For the text-containing cell, return its midpoint in (X, Y) coordinate format. 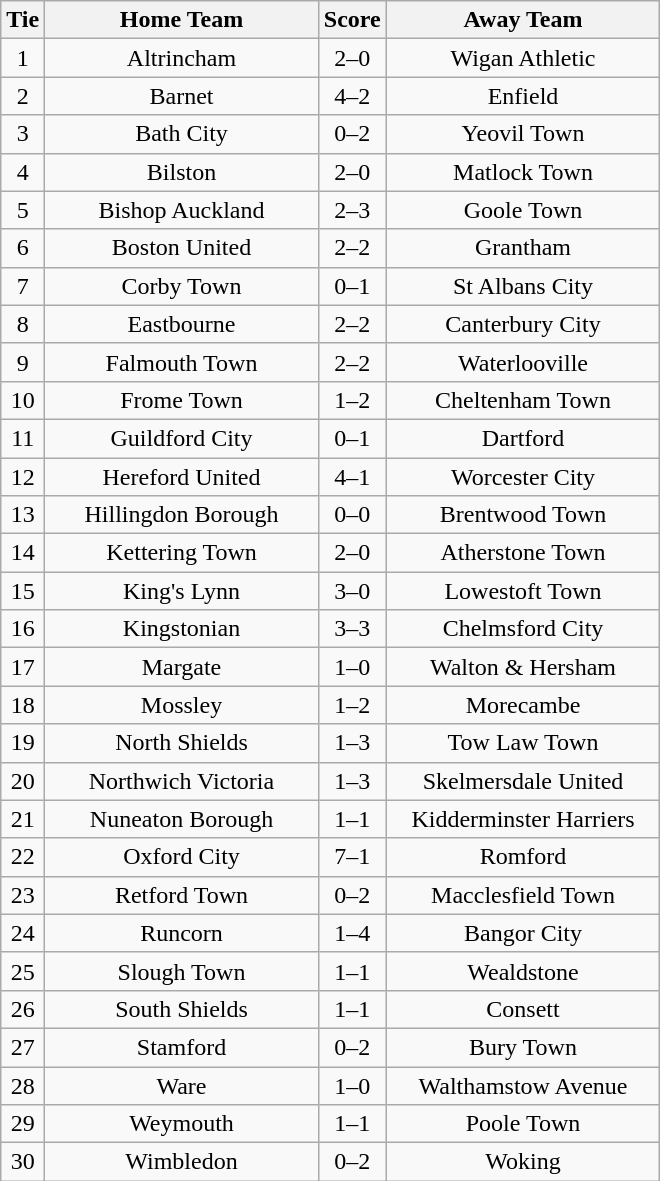
Yeovil Town (523, 134)
29 (23, 1124)
Kingstonian (182, 629)
15 (23, 591)
Morecambe (523, 705)
Poole Town (523, 1124)
10 (23, 400)
5 (23, 210)
Frome Town (182, 400)
Corby Town (182, 286)
9 (23, 362)
17 (23, 667)
Tie (23, 20)
21 (23, 819)
3–0 (352, 591)
0–0 (352, 515)
Runcorn (182, 933)
Waterlooville (523, 362)
Barnet (182, 96)
Slough Town (182, 971)
12 (23, 477)
Bath City (182, 134)
Goole Town (523, 210)
7 (23, 286)
Tow Law Town (523, 743)
1–4 (352, 933)
Wigan Athletic (523, 58)
Cheltenham Town (523, 400)
1 (23, 58)
20 (23, 781)
Away Team (523, 20)
Bishop Auckland (182, 210)
Woking (523, 1162)
18 (23, 705)
4 (23, 172)
Hereford United (182, 477)
Consett (523, 1009)
Macclesfield Town (523, 895)
30 (23, 1162)
Wimbledon (182, 1162)
Guildford City (182, 438)
3–3 (352, 629)
Kidderminster Harriers (523, 819)
Bangor City (523, 933)
Margate (182, 667)
King's Lynn (182, 591)
4–2 (352, 96)
Dartford (523, 438)
27 (23, 1047)
23 (23, 895)
19 (23, 743)
Mossley (182, 705)
22 (23, 857)
Altrincham (182, 58)
Stamford (182, 1047)
3 (23, 134)
Brentwood Town (523, 515)
Walthamstow Avenue (523, 1085)
Falmouth Town (182, 362)
7–1 (352, 857)
2–3 (352, 210)
Oxford City (182, 857)
16 (23, 629)
Bilston (182, 172)
Matlock Town (523, 172)
14 (23, 553)
Skelmersdale United (523, 781)
Eastbourne (182, 324)
Romford (523, 857)
28 (23, 1085)
Atherstone Town (523, 553)
11 (23, 438)
North Shields (182, 743)
4–1 (352, 477)
2 (23, 96)
8 (23, 324)
South Shields (182, 1009)
Ware (182, 1085)
Bury Town (523, 1047)
Enfield (523, 96)
Chelmsford City (523, 629)
Walton & Hersham (523, 667)
Worcester City (523, 477)
Score (352, 20)
26 (23, 1009)
Wealdstone (523, 971)
24 (23, 933)
25 (23, 971)
Retford Town (182, 895)
Hillingdon Borough (182, 515)
Lowestoft Town (523, 591)
6 (23, 248)
Canterbury City (523, 324)
Kettering Town (182, 553)
St Albans City (523, 286)
Home Team (182, 20)
Nuneaton Borough (182, 819)
Boston United (182, 248)
Weymouth (182, 1124)
Northwich Victoria (182, 781)
Grantham (523, 248)
13 (23, 515)
